From the cell containing the given text, extract its center point as (X, Y) coordinate. 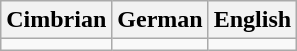
Cimbrian (56, 20)
German (160, 20)
English (252, 20)
